Return the (x, y) coordinate for the center point of the cell that contains the specified text.  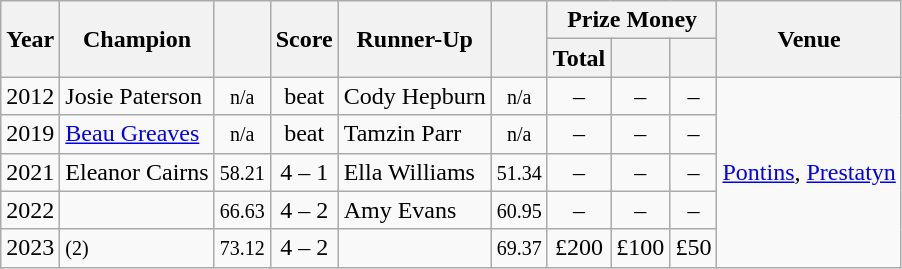
Champion (137, 39)
2022 (30, 210)
60.95 (519, 210)
Tamzin Parr (414, 134)
58.21 (242, 172)
£100 (640, 248)
2021 (30, 172)
Total (579, 58)
Eleanor Cairns (137, 172)
£50 (694, 248)
73.12 (242, 248)
Cody Hepburn (414, 96)
4 – 1 (304, 172)
2023 (30, 248)
2019 (30, 134)
Pontins, Prestatyn (809, 172)
Year (30, 39)
£200 (579, 248)
Score (304, 39)
69.37 (519, 248)
Amy Evans (414, 210)
Ella Williams (414, 172)
51.34 (519, 172)
Josie Paterson (137, 96)
Beau Greaves (137, 134)
Prize Money (632, 20)
66.63 (242, 210)
Venue (809, 39)
(2) (137, 248)
2012 (30, 96)
Runner-Up (414, 39)
